Capture the cell that displays the provided text and extract its (X, Y) central coordinate. 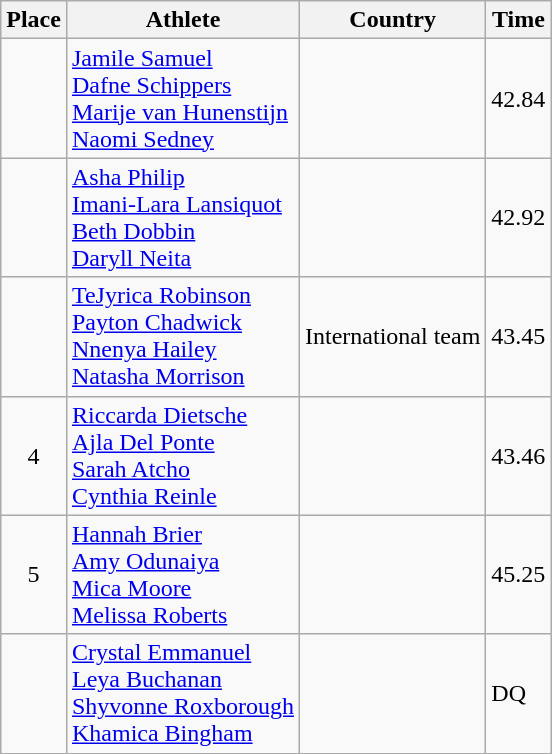
Jamile SamuelDafne SchippersMarije van HunenstijnNaomi Sedney (182, 98)
TeJyrica RobinsonPayton ChadwickNnenya HaileyNatasha Morrison (182, 336)
4 (34, 456)
42.92 (518, 218)
Place (34, 20)
International team (393, 336)
Crystal EmmanuelLeya BuchananShyvonne RoxboroughKhamica Bingham (182, 694)
Riccarda DietscheAjla Del PonteSarah AtchoCynthia Reinle (182, 456)
43.45 (518, 336)
5 (34, 574)
DQ (518, 694)
42.84 (518, 98)
Time (518, 20)
43.46 (518, 456)
Athlete (182, 20)
Asha PhilipImani-Lara LansiquotBeth DobbinDaryll Neita (182, 218)
45.25 (518, 574)
Country (393, 20)
Hannah BrierAmy OdunaiyaMica MooreMelissa Roberts (182, 574)
